Detect which cell encompasses the target text, then output its [X, Y] center coordinate. 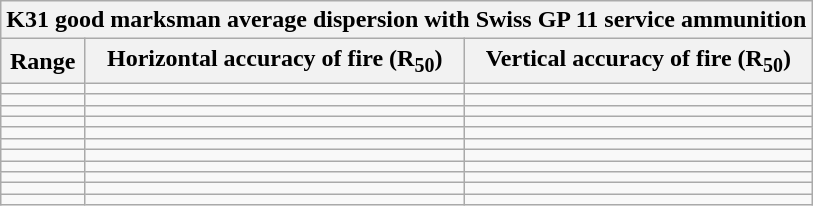
K31 good marksman average dispersion with Swiss GP 11 service ammunition [406, 20]
Horizontal accuracy of fire (R50) [275, 61]
Range [43, 61]
Vertical accuracy of fire (R50) [638, 61]
